Locate the cell with the specified text and output its [x, y] center coordinate. 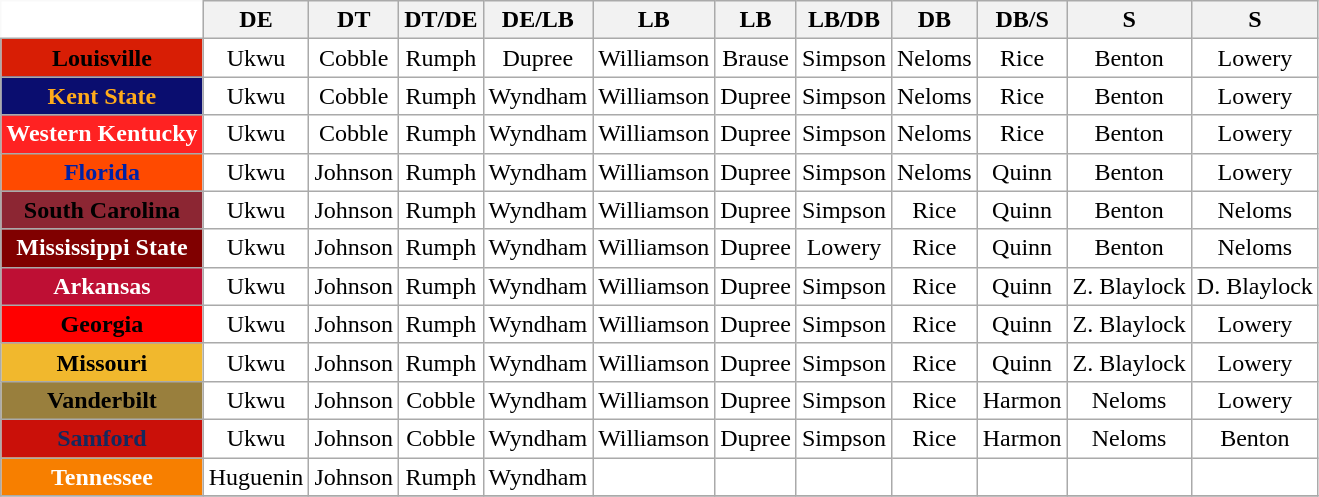
Tennessee [102, 477]
Arkansas [102, 286]
Kent State [102, 96]
DB [934, 20]
DT [354, 20]
Vanderbilt [102, 400]
DE/LB [538, 20]
Huguenin [256, 477]
Brause [756, 58]
Louisville [102, 58]
DT/DE [441, 20]
DE [256, 20]
Samford [102, 438]
Missouri [102, 362]
D. Blaylock [1254, 286]
DB/S [1022, 20]
Mississippi State [102, 248]
Western Kentucky [102, 134]
LB/DB [844, 20]
South Carolina [102, 210]
Florida [102, 172]
Georgia [102, 324]
